For the text-containing cell, return its midpoint in (X, Y) coordinate format. 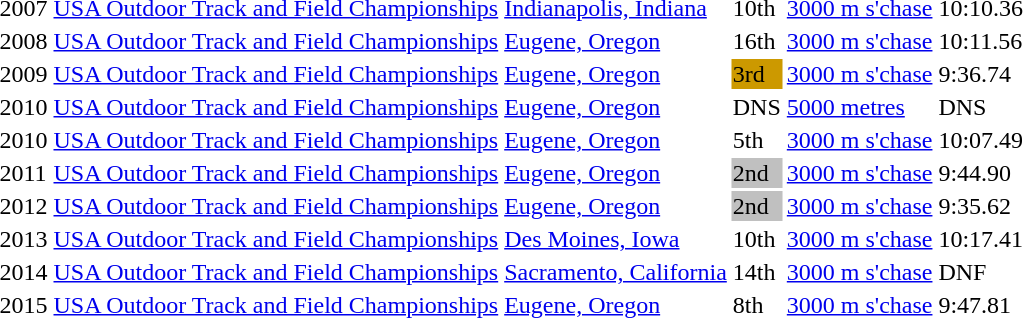
16th (756, 41)
DNS (756, 107)
Des Moines, Iowa (616, 239)
3rd (756, 74)
14th (756, 272)
5000 metres (860, 107)
10th (756, 239)
5th (756, 140)
Sacramento, California (616, 272)
